Find where the given text appears and provide that cell's center as [x, y] coordinate. 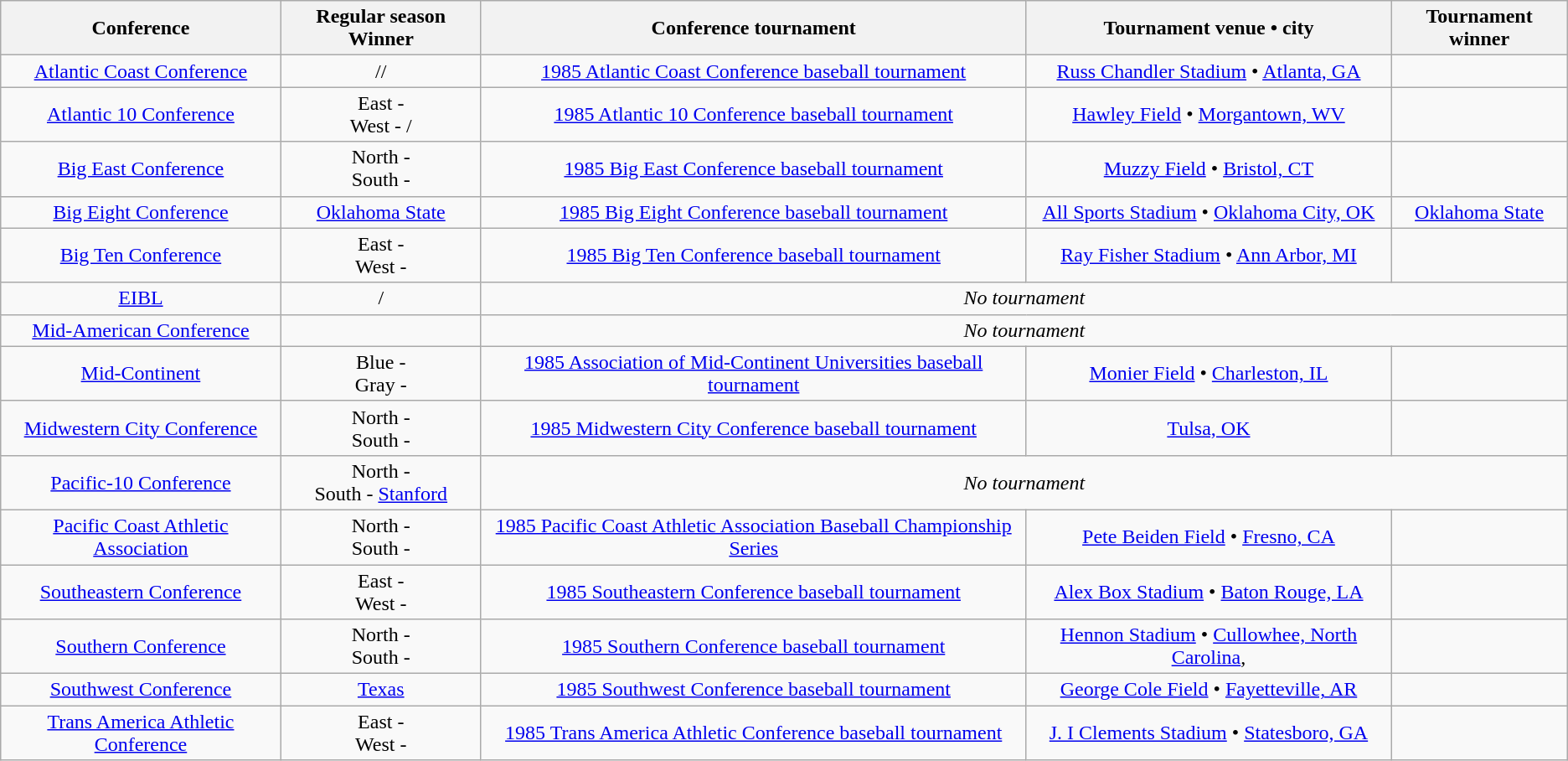
Trans America Athletic Conference [141, 733]
Big Eight Conference [141, 212]
George Cole Field • Fayetteville, AR [1209, 690]
Mid-Continent [141, 374]
1985 Southwest Conference baseball tournament [754, 690]
1985 Southern Conference baseball tournament [754, 647]
1985 Pacific Coast Athletic Association Baseball Championship Series [754, 536]
Ray Fisher Stadium • Ann Arbor, MI [1209, 255]
Tournament winner [1479, 28]
EIBL [141, 298]
East - West - / [380, 114]
Atlantic 10 Conference [141, 114]
1985 Big Ten Conference baseball tournament [754, 255]
Atlantic Coast Conference [141, 71]
1985 Trans America Athletic Conference baseball tournament [754, 733]
Hawley Field • Morgantown, WV [1209, 114]
/ [380, 298]
Southern Conference [141, 647]
1985 Association of Mid-Continent Universities baseball tournament [754, 374]
Alex Box Stadium • Baton Rouge, LA [1209, 592]
Russ Chandler Stadium • Atlanta, GA [1209, 71]
Blue - Gray - [380, 374]
Hennon Stadium • Cullowhee, North Carolina, [1209, 647]
Big East Conference [141, 169]
Pacific-10 Conference [141, 483]
Mid-American Conference [141, 330]
1985 Midwestern City Conference baseball tournament [754, 427]
Texas [380, 690]
All Sports Stadium • Oklahoma City, OK [1209, 212]
Regular season Winner [380, 28]
1985 Big Eight Conference baseball tournament [754, 212]
Pete Beiden Field • Fresno, CA [1209, 536]
// [380, 71]
Southwest Conference [141, 690]
Pacific Coast Athletic Association [141, 536]
Monier Field • Charleston, IL [1209, 374]
1985 Atlantic Coast Conference baseball tournament [754, 71]
Tournament venue • city [1209, 28]
Muzzy Field • Bristol, CT [1209, 169]
Big Ten Conference [141, 255]
Conference [141, 28]
1985 Southeastern Conference baseball tournament [754, 592]
Midwestern City Conference [141, 427]
J. I Clements Stadium • Statesboro, GA [1209, 733]
1985 Atlantic 10 Conference baseball tournament [754, 114]
Conference tournament [754, 28]
1985 Big East Conference baseball tournament [754, 169]
Tulsa, OK [1209, 427]
North - South - Stanford [380, 483]
Southeastern Conference [141, 592]
